Return [X, Y] of the center of cell containing provided text 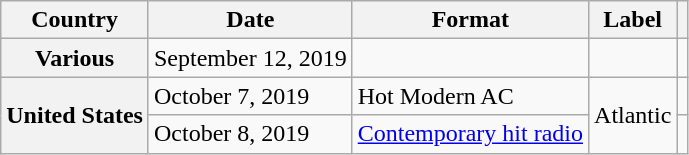
Label [633, 20]
Country [75, 20]
Atlantic [633, 115]
October 7, 2019 [250, 96]
Various [75, 58]
Date [250, 20]
Contemporary hit radio [470, 134]
October 8, 2019 [250, 134]
United States [75, 115]
Format [470, 20]
September 12, 2019 [250, 58]
Hot Modern AC [470, 96]
